For the text-containing cell, return its midpoint in (x, y) coordinate format. 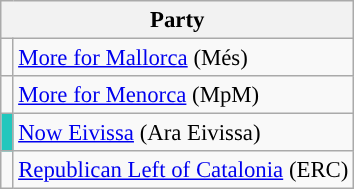
Republican Left of Catalonia (ERC) (184, 170)
More for Menorca (MpM) (184, 95)
More for Mallorca (Més) (184, 58)
Now Eivissa (Ara Eivissa) (184, 133)
Party (178, 20)
